Search for the cell housing the specified text and yield its (X, Y) center coordinate. 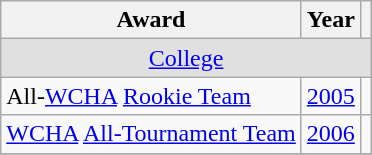
Award (152, 20)
2005 (330, 96)
College (186, 58)
WCHA All-Tournament Team (152, 134)
All-WCHA Rookie Team (152, 96)
Year (330, 20)
2006 (330, 134)
